For the text-containing cell, return its midpoint in [x, y] coordinate format. 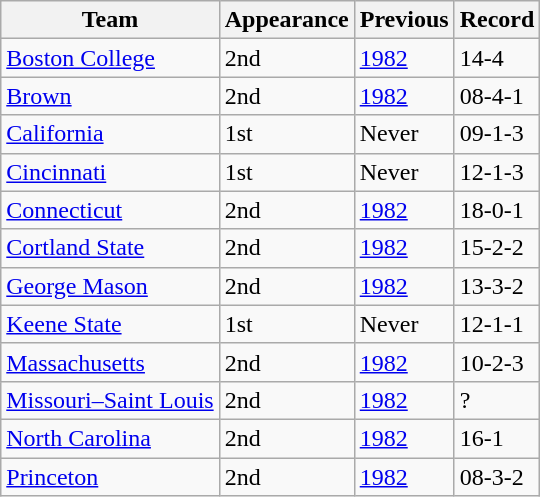
Team [110, 20]
Missouri–Saint Louis [110, 400]
California [110, 134]
North Carolina [110, 438]
Record [497, 20]
? [497, 400]
15-2-2 [497, 248]
Connecticut [110, 210]
10-2-3 [497, 362]
16-1 [497, 438]
09-1-3 [497, 134]
08-4-1 [497, 96]
14-4 [497, 58]
Brown [110, 96]
George Mason [110, 286]
Cincinnati [110, 172]
Previous [404, 20]
18-0-1 [497, 210]
Massachusetts [110, 362]
Keene State [110, 324]
08-3-2 [497, 477]
Princeton [110, 477]
12-1-1 [497, 324]
12-1-3 [497, 172]
Cortland State [110, 248]
Appearance [286, 20]
Boston College [110, 58]
13-3-2 [497, 286]
